Detect which cell encompasses the target text, then output its [x, y] center coordinate. 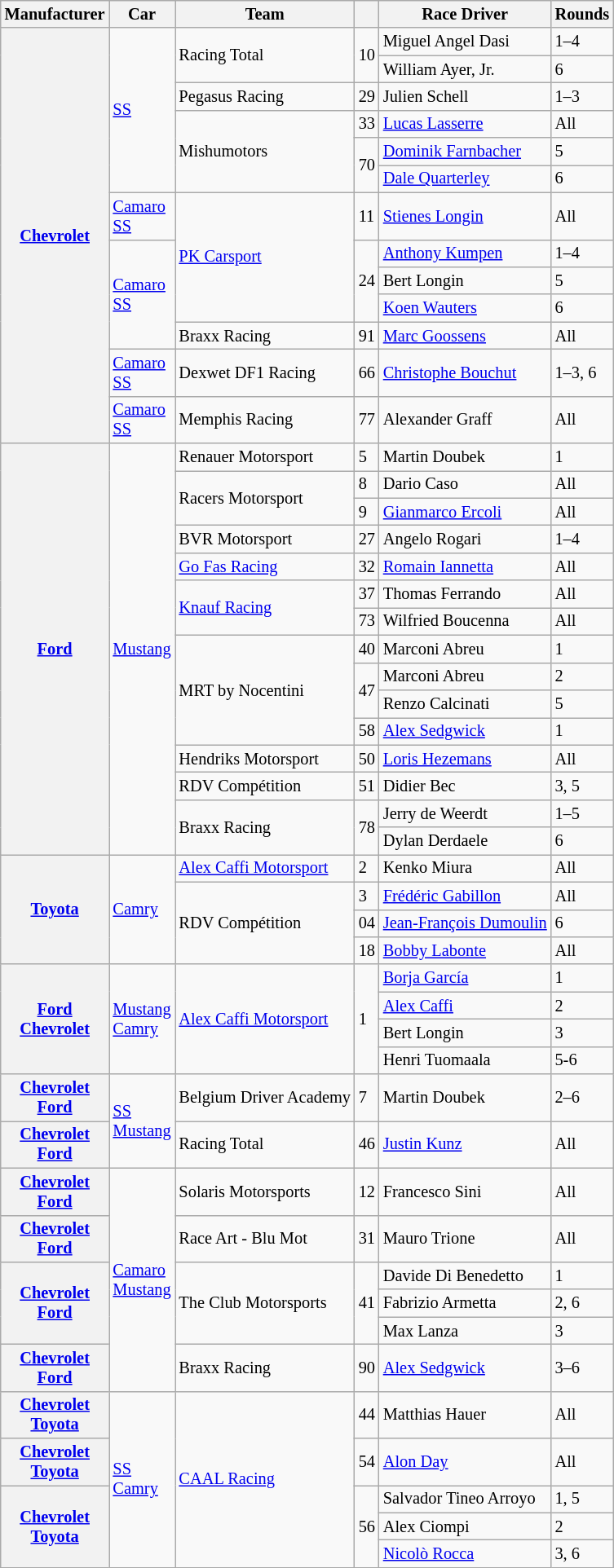
1, 5 [582, 1499]
Chevrolet [55, 236]
Renzo Calcinati [465, 703]
Dominik Farnbacher [465, 152]
Miguel Angel Dasi [465, 42]
Ford Chevrolet [55, 1019]
Alexander Graff [465, 420]
Koen Wauters [465, 308]
3, 5 [582, 786]
Dexwet DF1 Racing [265, 372]
2, 6 [582, 1303]
44 [367, 1415]
Frédéric Gabillon [465, 896]
PK Carsport [265, 258]
Didier Bec [465, 786]
BVR Motorsport [265, 539]
CamaroMustang [142, 1280]
5-6 [582, 1060]
Fabrizio Armetta [465, 1303]
Christophe Bouchut [465, 372]
Renauer Motorsport [265, 457]
Dylan Derdaele [465, 841]
Thomas Ferrando [465, 594]
Racers Motorsport [265, 497]
Borja García [465, 978]
Solaris Motorsports [265, 1191]
Dale Quarterley [465, 178]
Mustang [142, 649]
8 [367, 484]
Loris Hezemans [465, 759]
50 [367, 759]
1–3 [582, 96]
Team [265, 14]
SS [142, 110]
56 [367, 1526]
3, 6 [582, 1554]
Wilfried Boucenna [465, 621]
37 [367, 594]
7 [367, 1098]
Mauro Trione [465, 1239]
Knauf Racing [265, 608]
Justin Kunz [465, 1144]
Ford [55, 649]
Kenko Miura [465, 868]
Marc Goossens [465, 336]
73 [367, 621]
78 [367, 826]
04 [367, 923]
Car [142, 14]
Toyota [55, 910]
31 [367, 1239]
Romain Iannetta [465, 566]
Camry [142, 910]
Angelo Rogari [465, 539]
CAAL Racing [265, 1479]
9 [367, 512]
The Club Motorsports [265, 1302]
Belgium Driver Academy [265, 1098]
Matthias Hauer [465, 1415]
MRT by Nocentini [265, 689]
10 [367, 55]
40 [367, 649]
70 [367, 165]
Race Driver [465, 14]
11 [367, 216]
46 [367, 1144]
Memphis Racing [265, 420]
Stienes Longin [465, 216]
Hendriks Motorsport [265, 759]
Anthony Kumpen [465, 253]
Gianmarco Ercoli [465, 512]
SSMustang [142, 1121]
William Ayer, Jr. [465, 69]
Lucas Lasserre [465, 124]
Alex Ciompi [465, 1526]
Race Art - Blu Mot [265, 1239]
32 [367, 566]
33 [367, 124]
1–3, 6 [582, 372]
47 [367, 689]
Mishumotors [265, 152]
91 [367, 336]
Manufacturer [55, 14]
3–6 [582, 1368]
Alon Day [465, 1462]
66 [367, 372]
27 [367, 539]
Max Lanza [465, 1331]
Jean-François Dumoulin [465, 923]
51 [367, 786]
Francesco Sini [465, 1191]
Pegasus Racing [265, 96]
90 [367, 1368]
SSCamry [142, 1479]
Go Fas Racing [265, 566]
Salvador Tineo Arroyo [465, 1499]
29 [367, 96]
58 [367, 731]
77 [367, 420]
Alex Caffi [465, 1006]
Davide Di Benedetto [465, 1275]
12 [367, 1191]
Jerry de Weerdt [465, 813]
41 [367, 1302]
MustangCamry [142, 1019]
18 [367, 950]
54 [367, 1462]
Rounds [582, 14]
1–5 [582, 813]
24 [367, 280]
Dario Caso [465, 484]
Henri Tuomaala [465, 1060]
2–6 [582, 1098]
Nicolò Rocca [465, 1554]
Julien Schell [465, 96]
Bobby Labonte [465, 950]
